Scan for the cell matching the given text and deliver its [X, Y] coordinate at center. 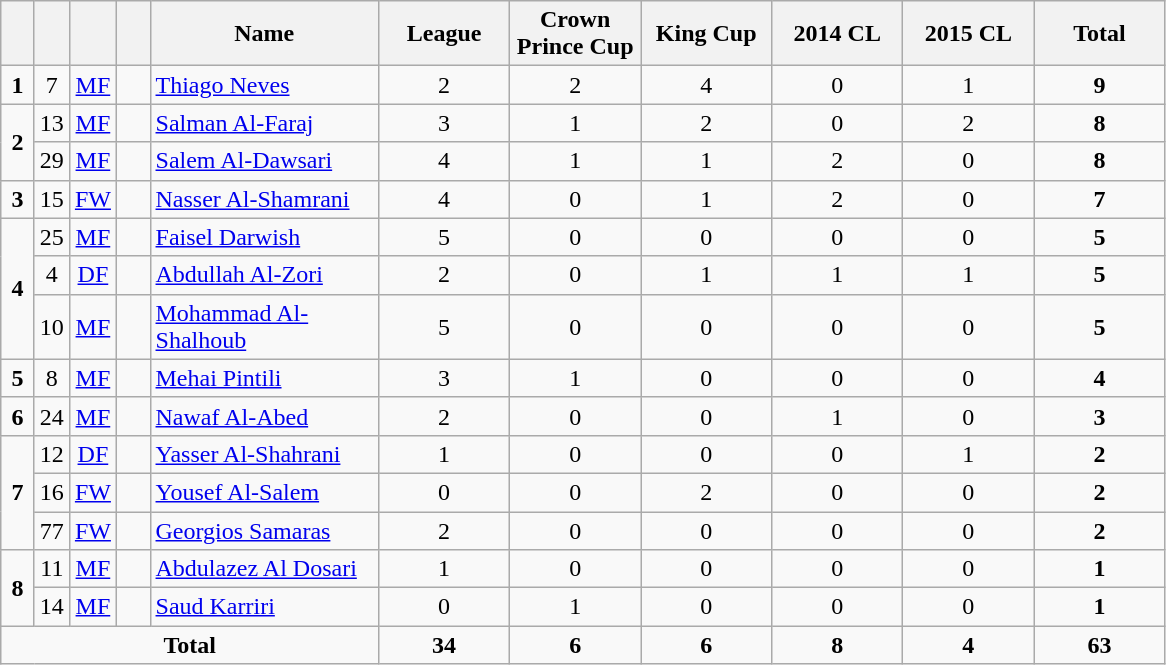
16 [52, 492]
34 [444, 645]
2014 CL [838, 34]
12 [52, 454]
Salem Al-Dawsari [264, 161]
Yasser Al-Shahrani [264, 454]
Nasser Al-Shamrani [264, 199]
10 [52, 326]
Mehai Pintili [264, 378]
11 [52, 569]
14 [52, 607]
Salman Al-Faraj [264, 123]
Name [264, 34]
29 [52, 161]
2015 CL [968, 34]
Yousef Al-Salem [264, 492]
25 [52, 237]
Abdulazez Al Dosari [264, 569]
Mohammad Al-Shalhoub [264, 326]
9 [1100, 85]
Nawaf Al-Abed [264, 416]
Faisel Darwish [264, 237]
Abdullah Al-Zori [264, 275]
24 [52, 416]
77 [52, 531]
King Cup [706, 34]
13 [52, 123]
Crown Prince Cup [576, 34]
15 [52, 199]
Saud Karriri [264, 607]
Georgios Samaras [264, 531]
League [444, 34]
63 [1100, 645]
Thiago Neves [264, 85]
